Extract the (x, y) coordinate from the center of the cell holding the provided text.  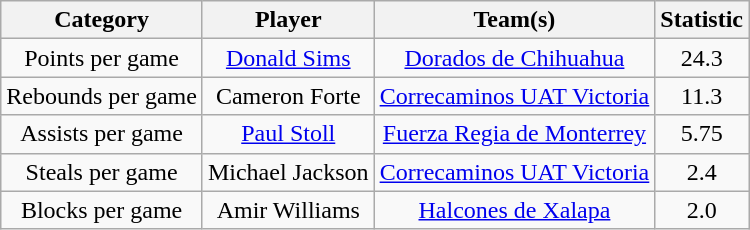
Team(s) (514, 20)
Category (102, 20)
Donald Sims (288, 58)
Blocks per game (102, 210)
Player (288, 20)
Rebounds per game (102, 96)
Amir Williams (288, 210)
24.3 (702, 58)
Michael Jackson (288, 172)
2.0 (702, 210)
Halcones de Xalapa (514, 210)
11.3 (702, 96)
Paul Stoll (288, 134)
2.4 (702, 172)
5.75 (702, 134)
Points per game (102, 58)
Cameron Forte (288, 96)
Dorados de Chihuahua (514, 58)
Statistic (702, 20)
Assists per game (102, 134)
Fuerza Regia de Monterrey (514, 134)
Steals per game (102, 172)
